Identify which cell holds the provided text, then report its [X, Y] central coordinate. 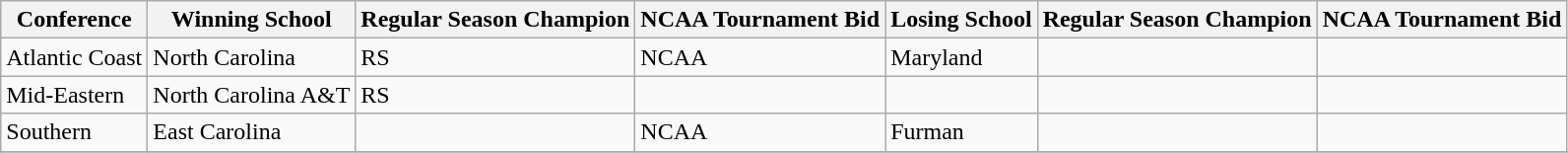
Conference [75, 20]
East Carolina [252, 132]
Atlantic Coast [75, 57]
Mid-Eastern [75, 95]
Winning School [252, 20]
Southern [75, 132]
Furman [961, 132]
Losing School [961, 20]
North Carolina [252, 57]
Maryland [961, 57]
North Carolina A&T [252, 95]
